Search for the cell housing the specified text and yield its [X, Y] center coordinate. 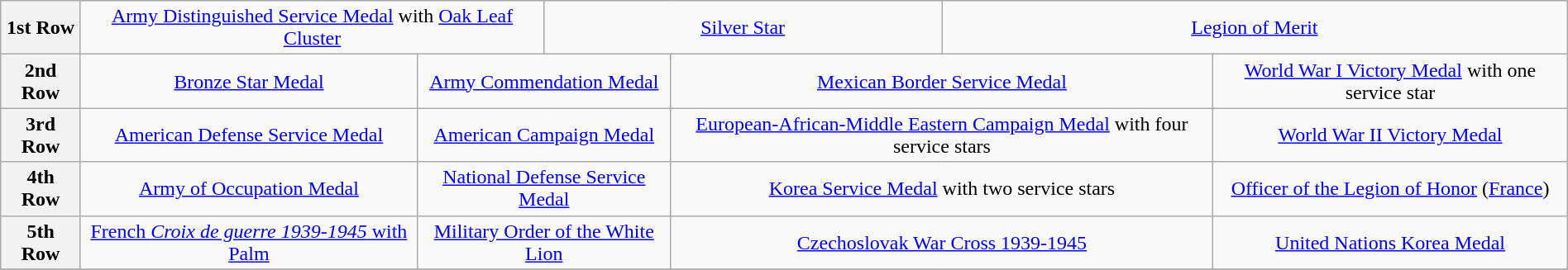
3rd Row [41, 135]
Army of Occupation Medal [248, 188]
United Nations Korea Medal [1390, 243]
French Croix de guerre 1939-1945 with Palm [248, 243]
Officer of the Legion of Honor (France) [1390, 188]
2nd Row [41, 81]
Bronze Star Medal [248, 81]
European-African-Middle Eastern Campaign Medal with four service stars [942, 135]
Army Distinguished Service Medal with Oak Leaf Cluster [312, 28]
Czechoslovak War Cross 1939-1945 [942, 243]
1st Row [41, 28]
5th Row [41, 243]
Silver Star [743, 28]
Mexican Border Service Medal [942, 81]
American Defense Service Medal [248, 135]
Korea Service Medal with two service stars [942, 188]
World War I Victory Medal with one service star [1390, 81]
American Campaign Medal [544, 135]
National Defense Service Medal [544, 188]
Army Commendation Medal [544, 81]
World War II Victory Medal [1390, 135]
Military Order of the White Lion [544, 243]
Legion of Merit [1255, 28]
4th Row [41, 188]
